From the cell containing the given text, extract its center point as [X, Y] coordinate. 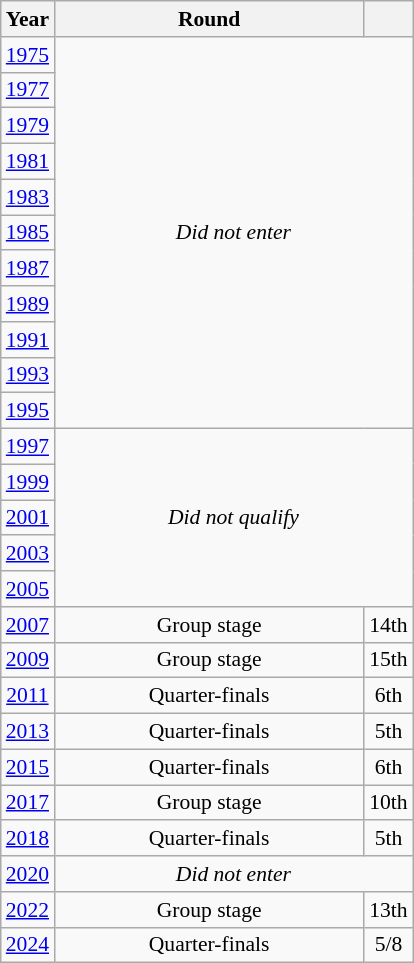
14th [388, 625]
1983 [28, 197]
2003 [28, 554]
1991 [28, 340]
2022 [28, 910]
1977 [28, 90]
Year [28, 19]
1995 [28, 411]
1979 [28, 126]
10th [388, 803]
1989 [28, 304]
Round [209, 19]
2013 [28, 732]
Did not qualify [234, 518]
15th [388, 660]
2005 [28, 589]
1987 [28, 269]
2015 [28, 767]
1985 [28, 233]
2024 [28, 945]
1999 [28, 482]
2001 [28, 518]
1997 [28, 447]
2011 [28, 696]
2009 [28, 660]
1993 [28, 375]
1981 [28, 162]
5/8 [388, 945]
2007 [28, 625]
2020 [28, 874]
2017 [28, 803]
2018 [28, 839]
13th [388, 910]
1975 [28, 55]
